From the cell containing the given text, extract its center point as [x, y] coordinate. 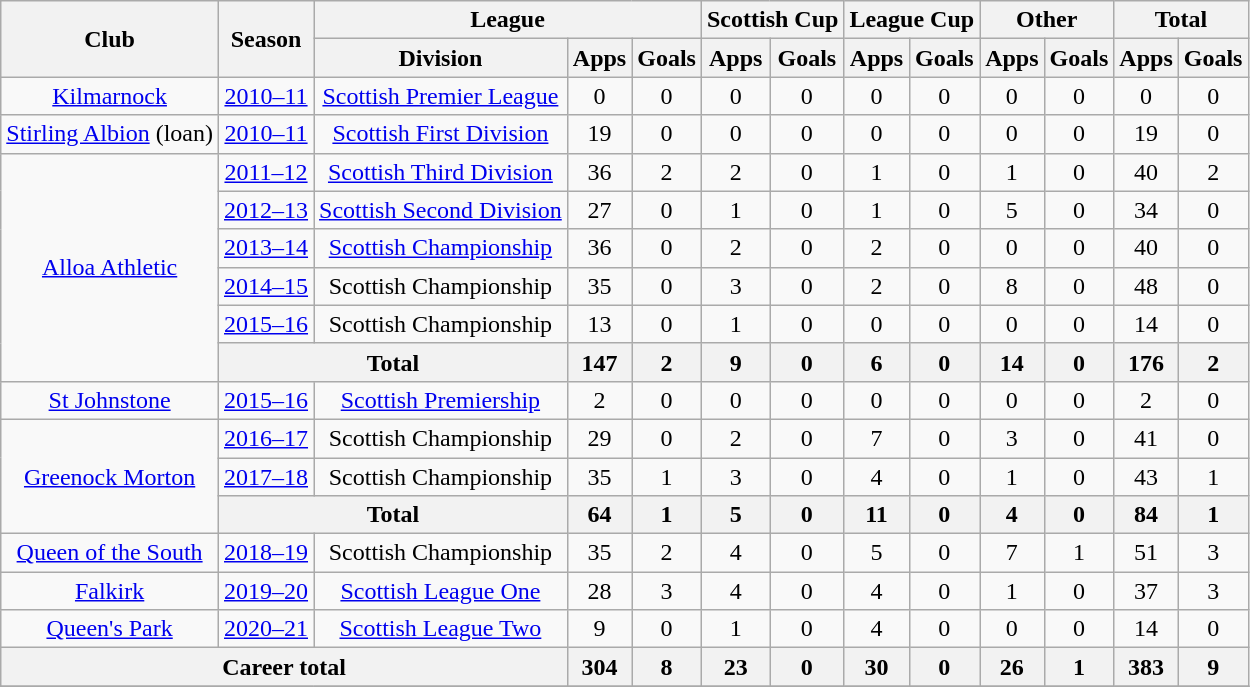
27 [599, 210]
2014–15 [266, 286]
304 [599, 667]
Kilmarnock [110, 96]
Stirling Albion (loan) [110, 134]
26 [1012, 667]
Scottish Cup [772, 20]
2011–12 [266, 172]
Falkirk [110, 591]
29 [599, 438]
Greenock Morton [110, 476]
34 [1146, 210]
Scottish League Two [441, 629]
Queen's Park [110, 629]
Scottish Second Division [441, 210]
13 [599, 324]
2012–13 [266, 210]
2019–20 [266, 591]
Scottish Third Division [441, 172]
43 [1146, 477]
6 [876, 362]
Division [441, 58]
Scottish Premier League [441, 96]
Scottish League One [441, 591]
147 [599, 362]
30 [876, 667]
383 [1146, 667]
84 [1146, 515]
Scottish Premiership [441, 400]
Season [266, 39]
2020–21 [266, 629]
Club [110, 39]
St Johnstone [110, 400]
League Cup [912, 20]
23 [735, 667]
League [508, 20]
Career total [284, 667]
48 [1146, 286]
Queen of the South [110, 553]
2013–14 [266, 248]
2018–19 [266, 553]
28 [599, 591]
2017–18 [266, 477]
41 [1146, 438]
Alloa Athletic [110, 267]
2016–17 [266, 438]
64 [599, 515]
11 [876, 515]
Scottish First Division [441, 134]
51 [1146, 553]
176 [1146, 362]
37 [1146, 591]
Other [1047, 20]
